For the text-containing cell, return its midpoint in [X, Y] coordinate format. 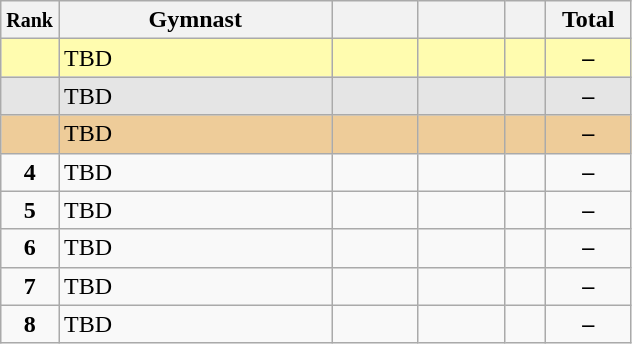
8 [30, 324]
Gymnast [195, 20]
5 [30, 210]
6 [30, 248]
Rank [30, 20]
7 [30, 286]
4 [30, 172]
Total [588, 20]
